Extract the (X, Y) coordinate from the center of the cell holding the provided text.  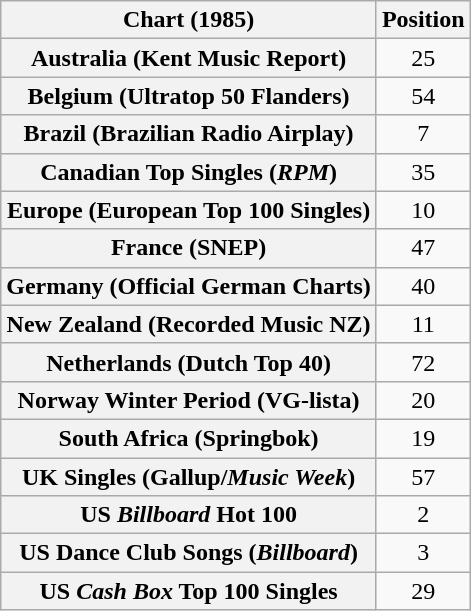
57 (423, 477)
Netherlands (Dutch Top 40) (189, 362)
Germany (Official German Charts) (189, 286)
72 (423, 362)
Europe (European Top 100 Singles) (189, 210)
New Zealand (Recorded Music NZ) (189, 324)
2 (423, 515)
US Billboard Hot 100 (189, 515)
France (SNEP) (189, 248)
19 (423, 438)
11 (423, 324)
40 (423, 286)
Brazil (Brazilian Radio Airplay) (189, 134)
35 (423, 172)
Norway Winter Period (VG-lista) (189, 400)
25 (423, 58)
54 (423, 96)
7 (423, 134)
Australia (Kent Music Report) (189, 58)
3 (423, 553)
US Dance Club Songs (Billboard) (189, 553)
29 (423, 591)
UK Singles (Gallup/Music Week) (189, 477)
20 (423, 400)
US Cash Box Top 100 Singles (189, 591)
47 (423, 248)
South Africa (Springbok) (189, 438)
Belgium (Ultratop 50 Flanders) (189, 96)
Chart (1985) (189, 20)
Position (423, 20)
10 (423, 210)
Canadian Top Singles (RPM) (189, 172)
